Detect which cell encompasses the target text, then output its [x, y] center coordinate. 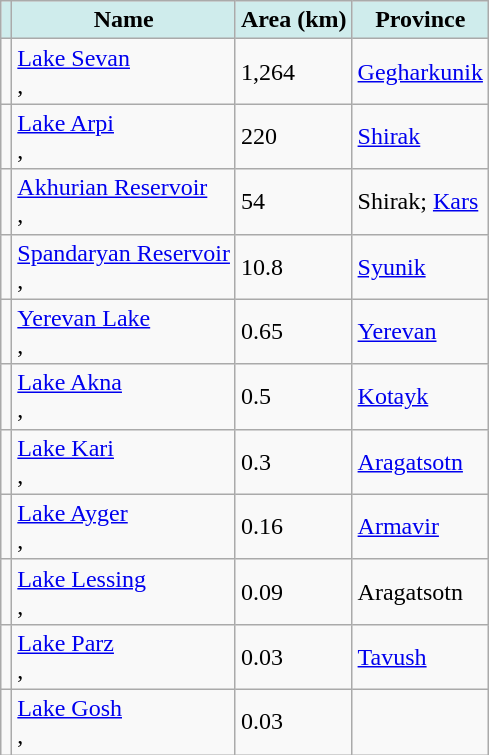
Yerevan [420, 332]
Spandaryan Reservoir, [124, 266]
Province [420, 20]
0.5 [294, 396]
0.65 [294, 332]
Name [124, 20]
Syunik [420, 266]
Lake Lessing, [124, 592]
Akhurian Reservoir, [124, 202]
Tavush [420, 656]
Armavir [420, 526]
Shirak; Kars [420, 202]
Shirak [420, 136]
Area (km) [294, 20]
Lake Arpi, [124, 136]
Gegharkunik [420, 72]
Lake Kari, [124, 462]
0.09 [294, 592]
54 [294, 202]
0.3 [294, 462]
Lake Parz, [124, 656]
Lake Sevan, [124, 72]
0.16 [294, 526]
1,264 [294, 72]
Lake Gosh, [124, 722]
Yerevan Lake, [124, 332]
Lake Akna, [124, 396]
220 [294, 136]
10.8 [294, 266]
Kotayk [420, 396]
Lake Ayger, [124, 526]
